Find where the given text appears and provide that cell's center as (X, Y) coordinate. 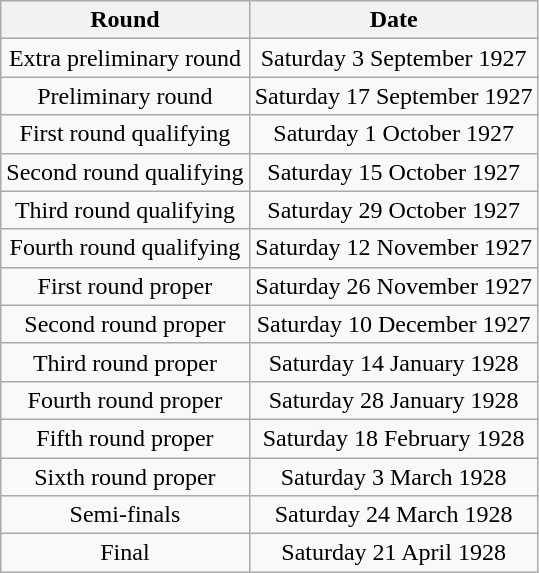
Saturday 24 March 1928 (394, 515)
Saturday 18 February 1928 (394, 438)
Saturday 15 October 1927 (394, 172)
Saturday 29 October 1927 (394, 210)
Saturday 10 December 1927 (394, 324)
Preliminary round (125, 96)
Third round qualifying (125, 210)
Sixth round proper (125, 477)
Extra preliminary round (125, 58)
Final (125, 553)
Round (125, 20)
Second round proper (125, 324)
First round qualifying (125, 134)
Saturday 3 September 1927 (394, 58)
Third round proper (125, 362)
Date (394, 20)
Saturday 26 November 1927 (394, 286)
Semi-finals (125, 515)
Saturday 12 November 1927 (394, 248)
Saturday 21 April 1928 (394, 553)
First round proper (125, 286)
Saturday 28 January 1928 (394, 400)
Fifth round proper (125, 438)
Saturday 3 March 1928 (394, 477)
Saturday 14 January 1928 (394, 362)
Fourth round proper (125, 400)
Second round qualifying (125, 172)
Saturday 1 October 1927 (394, 134)
Fourth round qualifying (125, 248)
Saturday 17 September 1927 (394, 96)
